Return the [X, Y] coordinate for the center point of the cell that contains the specified text.  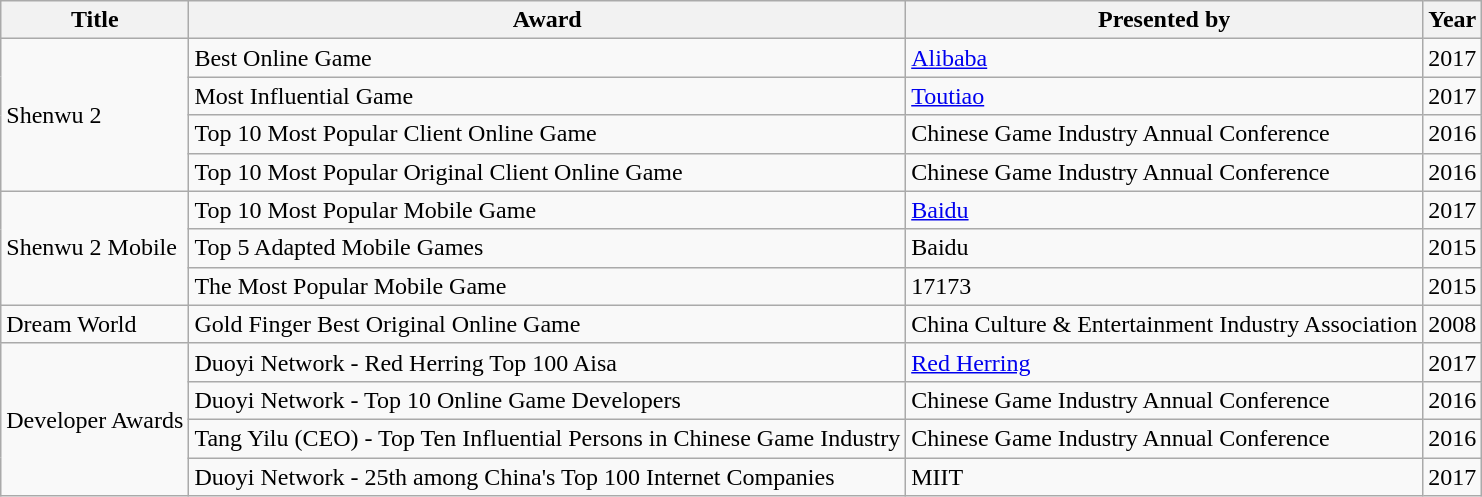
Year [1452, 20]
Top 10 Most Popular Client Online Game [548, 134]
Toutiao [1164, 96]
Best Online Game [548, 58]
Title [95, 20]
Duoyi Network - Red Herring Top 100 Aisa [548, 362]
Most Influential Game [548, 96]
Award [548, 20]
Tang Yilu (CEO) - Top Ten Influential Persons in Chinese Game Industry [548, 438]
Developer Awards [95, 419]
17173 [1164, 286]
Dream World [95, 324]
Alibaba [1164, 58]
Top 10 Most Popular Mobile Game [548, 210]
2008 [1452, 324]
Top 10 Most Popular Original Client Online Game [548, 172]
Top 5 Adapted Mobile Games [548, 248]
Duoyi Network - Top 10 Online Game Developers [548, 400]
Shenwu 2 Mobile [95, 248]
Shenwu 2 [95, 115]
The Most Popular Mobile Game [548, 286]
Presented by [1164, 20]
Gold Finger Best Original Online Game [548, 324]
Duoyi Network - 25th among China's Top 100 Internet Companies [548, 477]
China Culture & Entertainment Industry Association [1164, 324]
MIIT [1164, 477]
Red Herring [1164, 362]
